Pinpoint the cell where the given text exists, returning its [x, y] midpoint coordinate. 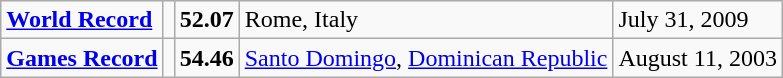
Games Record [82, 58]
Santo Domingo, Dominican Republic [426, 58]
54.46 [206, 58]
Rome, Italy [426, 20]
August 11, 2003 [698, 58]
52.07 [206, 20]
World Record [82, 20]
July 31, 2009 [698, 20]
